Extract the [X, Y] coordinate from the center of the cell holding the provided text.  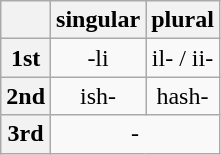
hash- [183, 96]
- [136, 134]
ish- [98, 96]
3rd [26, 134]
plural [183, 20]
1st [26, 58]
il- / ii- [183, 58]
singular [98, 20]
-li [98, 58]
2nd [26, 96]
